Locate the cell with the specified text and output its [x, y] center coordinate. 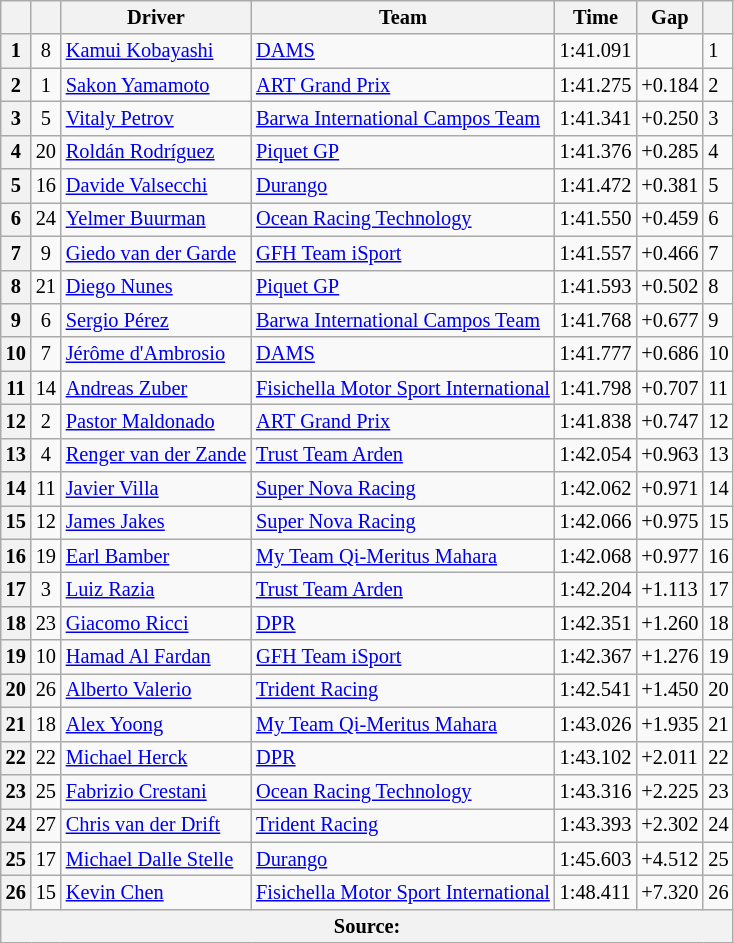
1:41.472 [596, 186]
Gap [670, 17]
1:41.557 [596, 253]
Roldán Rodríguez [156, 152]
1:41.376 [596, 152]
1:42.054 [596, 455]
1:42.367 [596, 657]
1:41.768 [596, 320]
+2.011 [670, 758]
+0.381 [670, 186]
Renger van der Zande [156, 455]
Team [403, 17]
+0.502 [670, 287]
Driver [156, 17]
Fabrizio Crestani [156, 791]
Diego Nunes [156, 287]
1:41.550 [596, 219]
Alberto Valerio [156, 690]
1:42.204 [596, 589]
Jérôme d'Ambrosio [156, 354]
1:42.062 [596, 489]
+7.320 [670, 892]
+1.113 [670, 589]
27 [46, 825]
1:42.068 [596, 556]
1:48.411 [596, 892]
+0.459 [670, 219]
+0.184 [670, 85]
Sergio Pérez [156, 320]
+0.707 [670, 388]
1:43.026 [596, 724]
1:41.838 [596, 421]
Pastor Maldonado [156, 421]
Giacomo Ricci [156, 623]
+0.977 [670, 556]
Source: [368, 926]
+0.285 [670, 152]
Andreas Zuber [156, 388]
Michael Dalle Stelle [156, 859]
Alex Yoong [156, 724]
1:41.798 [596, 388]
Sakon Yamamoto [156, 85]
Giedo van der Garde [156, 253]
1:43.102 [596, 758]
+1.276 [670, 657]
+0.971 [670, 489]
Davide Valsecchi [156, 186]
+0.747 [670, 421]
1:41.341 [596, 118]
+0.686 [670, 354]
Luiz Razia [156, 589]
Hamad Al Fardan [156, 657]
1:41.275 [596, 85]
+0.466 [670, 253]
+1.450 [670, 690]
Kevin Chen [156, 892]
1:43.316 [596, 791]
1:43.393 [596, 825]
Kamui Kobayashi [156, 51]
+0.975 [670, 522]
+2.302 [670, 825]
Chris van der Drift [156, 825]
1:45.603 [596, 859]
+2.225 [670, 791]
1:42.351 [596, 623]
Vitaly Petrov [156, 118]
+1.935 [670, 724]
Javier Villa [156, 489]
+0.963 [670, 455]
+1.260 [670, 623]
+0.250 [670, 118]
Time [596, 17]
Earl Bamber [156, 556]
+0.677 [670, 320]
Michael Herck [156, 758]
+4.512 [670, 859]
1:41.593 [596, 287]
James Jakes [156, 522]
1:42.066 [596, 522]
1:41.091 [596, 51]
Yelmer Buurman [156, 219]
1:41.777 [596, 354]
1:42.541 [596, 690]
